Locate the cell with the specified text and output its (X, Y) center coordinate. 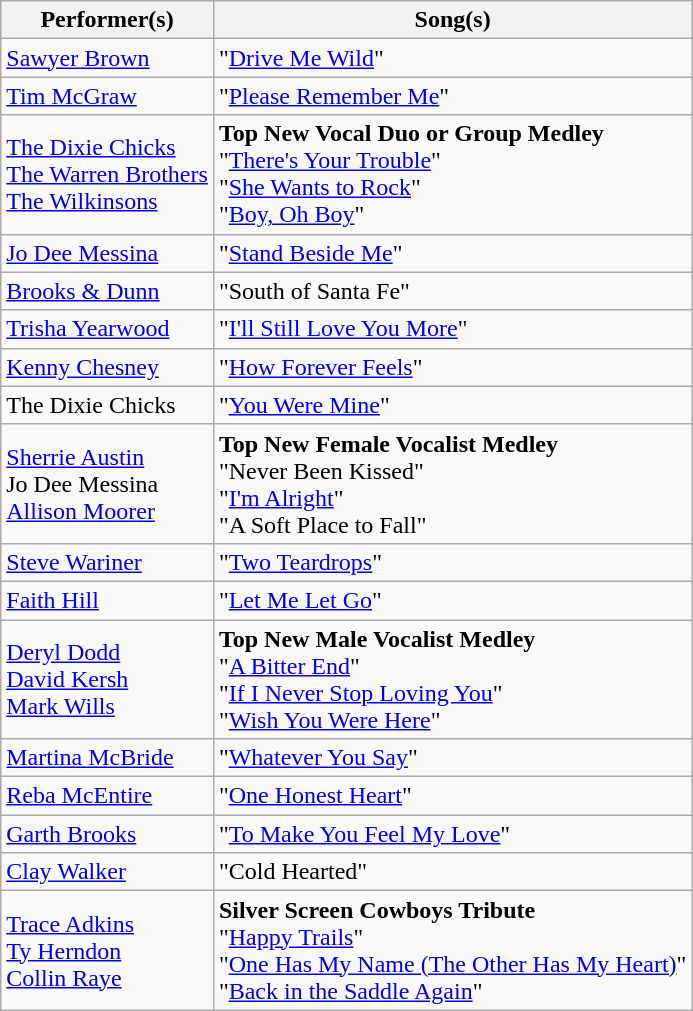
"Stand Beside Me" (452, 253)
Top New Female Vocalist Medley"Never Been Kissed""I'm Alright""A Soft Place to Fall" (452, 484)
"How Forever Feels" (452, 367)
Garth Brooks (108, 834)
Deryl DoddDavid KershMark Wills (108, 680)
Tim McGraw (108, 96)
Sawyer Brown (108, 58)
Reba McEntire (108, 796)
Song(s) (452, 20)
The Dixie Chicks (108, 405)
Trace AdkinsTy HerndonCollin Raye (108, 950)
Performer(s) (108, 20)
Top New Male Vocalist Medley"A Bitter End""If I Never Stop Loving You""Wish You Were Here" (452, 680)
Trisha Yearwood (108, 329)
Steve Wariner (108, 562)
"One Honest Heart" (452, 796)
"Let Me Let Go" (452, 600)
Sherrie AustinJo Dee MessinaAllison Moorer (108, 484)
"Two Teardrops" (452, 562)
"I'll Still Love You More" (452, 329)
Silver Screen Cowboys Tribute"Happy Trails""One Has My Name (The Other Has My Heart)""Back in the Saddle Again" (452, 950)
The Dixie ChicksThe Warren BrothersThe Wilkinsons (108, 174)
Brooks & Dunn (108, 291)
"Please Remember Me" (452, 96)
"Drive Me Wild" (452, 58)
Clay Walker (108, 872)
"South of Santa Fe" (452, 291)
Top New Vocal Duo or Group Medley"There's Your Trouble""She Wants to Rock""Boy, Oh Boy" (452, 174)
"Whatever You Say" (452, 758)
Martina McBride (108, 758)
Faith Hill (108, 600)
Kenny Chesney (108, 367)
Jo Dee Messina (108, 253)
"Cold Hearted" (452, 872)
"You Were Mine" (452, 405)
"To Make You Feel My Love" (452, 834)
